Find where the given text appears and provide that cell's center as (x, y) coordinate. 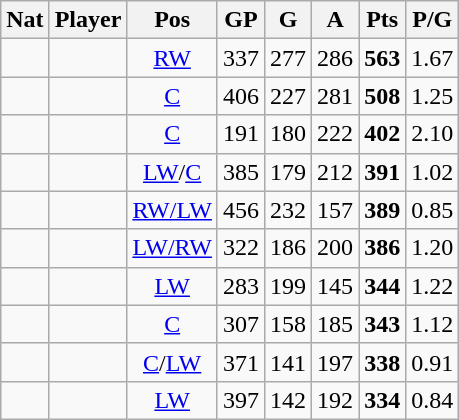
1.67 (432, 58)
197 (336, 362)
158 (288, 324)
344 (382, 286)
P/G (432, 20)
286 (336, 58)
C/LW (172, 362)
371 (240, 362)
1.25 (432, 96)
343 (382, 324)
145 (336, 286)
157 (336, 210)
277 (288, 58)
200 (336, 248)
385 (240, 172)
Nat (25, 20)
G (288, 20)
389 (382, 210)
307 (240, 324)
337 (240, 58)
142 (288, 400)
GP (240, 20)
1.12 (432, 324)
191 (240, 134)
1.02 (432, 172)
212 (336, 172)
1.20 (432, 248)
508 (382, 96)
LW/RW (172, 248)
281 (336, 96)
406 (240, 96)
391 (382, 172)
Player (88, 20)
2.10 (432, 134)
1.22 (432, 286)
227 (288, 96)
180 (288, 134)
141 (288, 362)
LW/C (172, 172)
386 (382, 248)
283 (240, 286)
232 (288, 210)
RW/LW (172, 210)
338 (382, 362)
397 (240, 400)
186 (288, 248)
199 (288, 286)
0.84 (432, 400)
Pts (382, 20)
334 (382, 400)
A (336, 20)
456 (240, 210)
322 (240, 248)
222 (336, 134)
402 (382, 134)
563 (382, 58)
Pos (172, 20)
185 (336, 324)
192 (336, 400)
0.91 (432, 362)
0.85 (432, 210)
179 (288, 172)
RW (172, 58)
